Find where the given text appears and provide that cell's center as (x, y) coordinate. 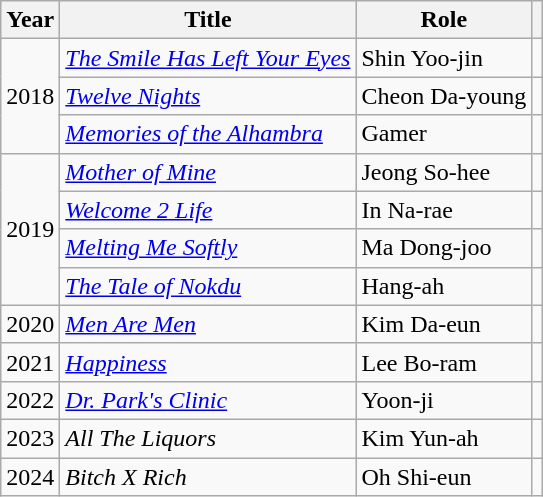
The Tale of Nokdu (208, 286)
Memories of the Alhambra (208, 134)
Yoon-ji (444, 400)
2022 (30, 400)
Lee Bo-ram (444, 362)
Happiness (208, 362)
Mother of Mine (208, 172)
In Na-rae (444, 210)
Kim Yun-ah (444, 438)
Welcome 2 Life (208, 210)
Ma Dong-joo (444, 248)
Melting Me Softly (208, 248)
Gamer (444, 134)
Men Are Men (208, 324)
Role (444, 20)
All The Liquors (208, 438)
Jeong So-hee (444, 172)
2024 (30, 477)
The Smile Has Left Your Eyes (208, 58)
Shin Yoo-jin (444, 58)
Cheon Da-young (444, 96)
Title (208, 20)
Year (30, 20)
Dr. Park's Clinic (208, 400)
Bitch X Rich (208, 477)
2023 (30, 438)
Hang-ah (444, 286)
Oh Shi-eun (444, 477)
Kim Da-eun (444, 324)
2020 (30, 324)
2019 (30, 229)
2021 (30, 362)
Twelve Nights (208, 96)
2018 (30, 96)
